Provide the [X, Y] coordinate of the cell's center where the given text is located.  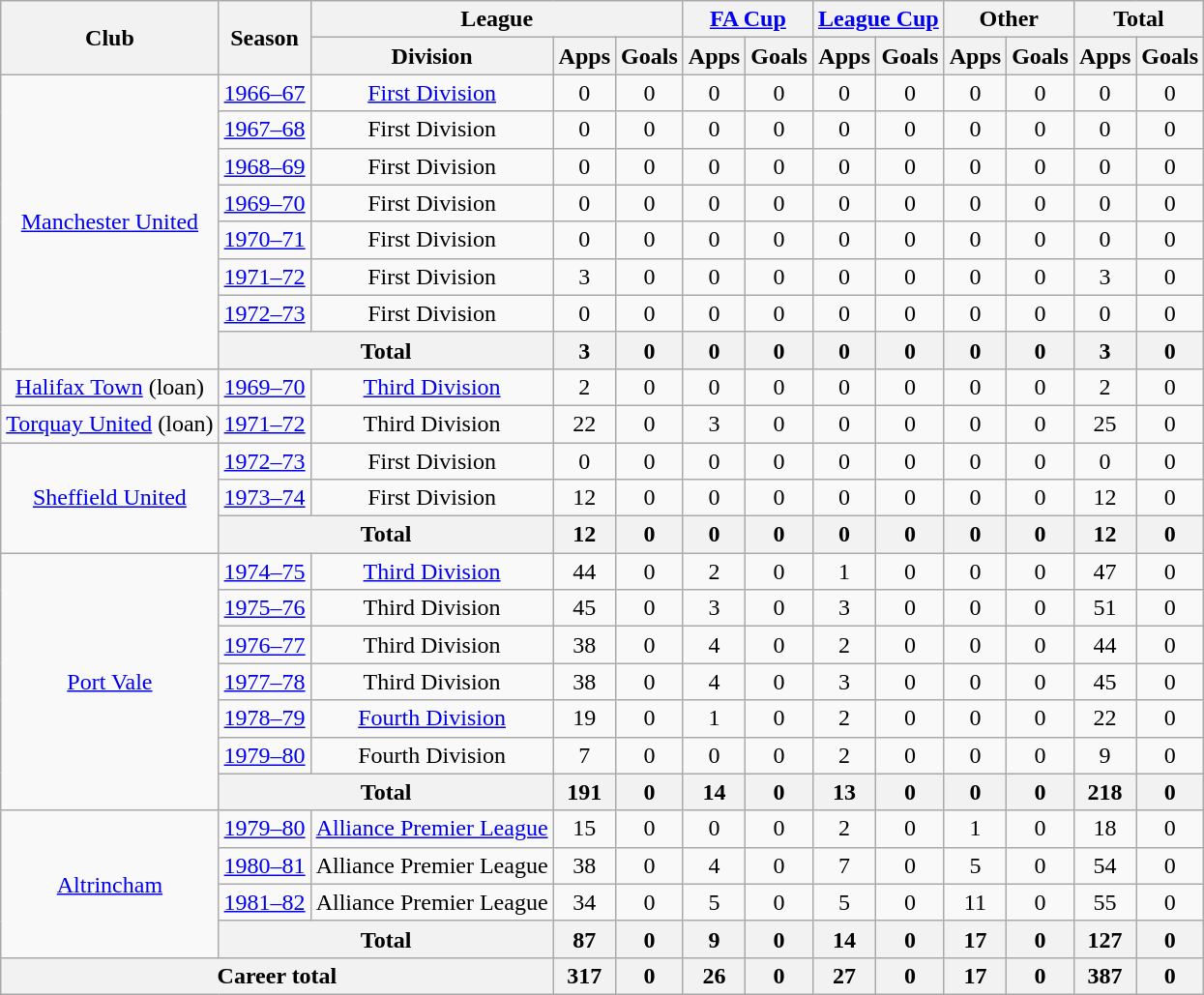
Club [110, 38]
League Cup [878, 19]
1973–74 [265, 498]
1974–75 [265, 571]
Other [1009, 19]
387 [1104, 976]
18 [1104, 829]
Division [431, 56]
47 [1104, 571]
15 [584, 829]
1967–68 [265, 130]
1978–79 [265, 718]
Torquay United (loan) [110, 424]
55 [1104, 902]
1975–76 [265, 608]
Altrincham [110, 884]
51 [1104, 608]
191 [584, 792]
34 [584, 902]
11 [975, 902]
218 [1104, 792]
1981–82 [265, 902]
317 [584, 976]
Port Vale [110, 682]
1966–67 [265, 93]
87 [584, 939]
Sheffield United [110, 498]
127 [1104, 939]
League [497, 19]
19 [584, 718]
Halifax Town (loan) [110, 387]
1977–78 [265, 682]
FA Cup [748, 19]
1976–77 [265, 645]
13 [843, 792]
Manchester United [110, 221]
Career total [277, 976]
54 [1104, 865]
26 [714, 976]
25 [1104, 424]
Season [265, 38]
27 [843, 976]
1968–69 [265, 166]
1980–81 [265, 865]
1970–71 [265, 240]
